Extract the [x, y] coordinate from the center of the cell holding the provided text.  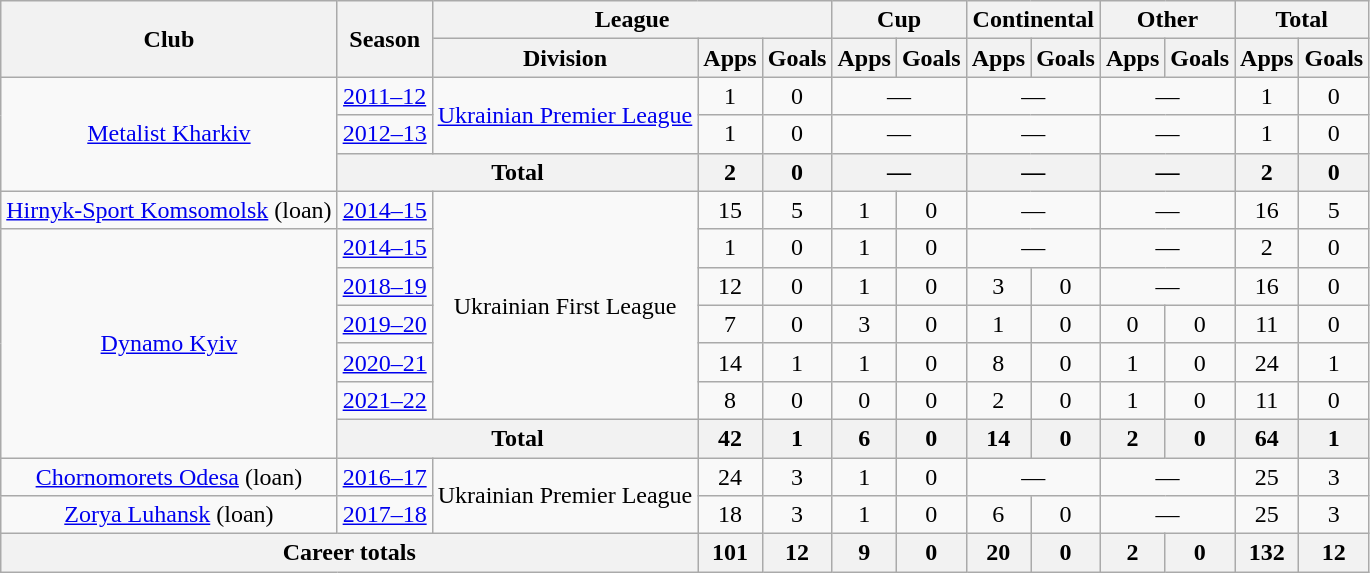
Club [169, 39]
2018–19 [384, 286]
15 [730, 210]
Dynamo Kyiv [169, 343]
2020–21 [384, 362]
64 [1267, 438]
2016–17 [384, 477]
Division [565, 58]
2011–12 [384, 96]
Ukrainian First League [565, 305]
Hirnyk-Sport Komsomolsk (loan) [169, 210]
7 [730, 324]
101 [730, 553]
9 [864, 553]
Career totals [350, 553]
Continental [1033, 20]
2019–20 [384, 324]
20 [998, 553]
Other [1167, 20]
2017–18 [384, 515]
18 [730, 515]
42 [730, 438]
2012–13 [384, 134]
Metalist Kharkiv [169, 134]
Season [384, 39]
2021–22 [384, 400]
Zorya Luhansk (loan) [169, 515]
132 [1267, 553]
League [632, 20]
Cup [899, 20]
Chornomorets Odesa (loan) [169, 477]
